Search for the cell housing the specified text and yield its (x, y) center coordinate. 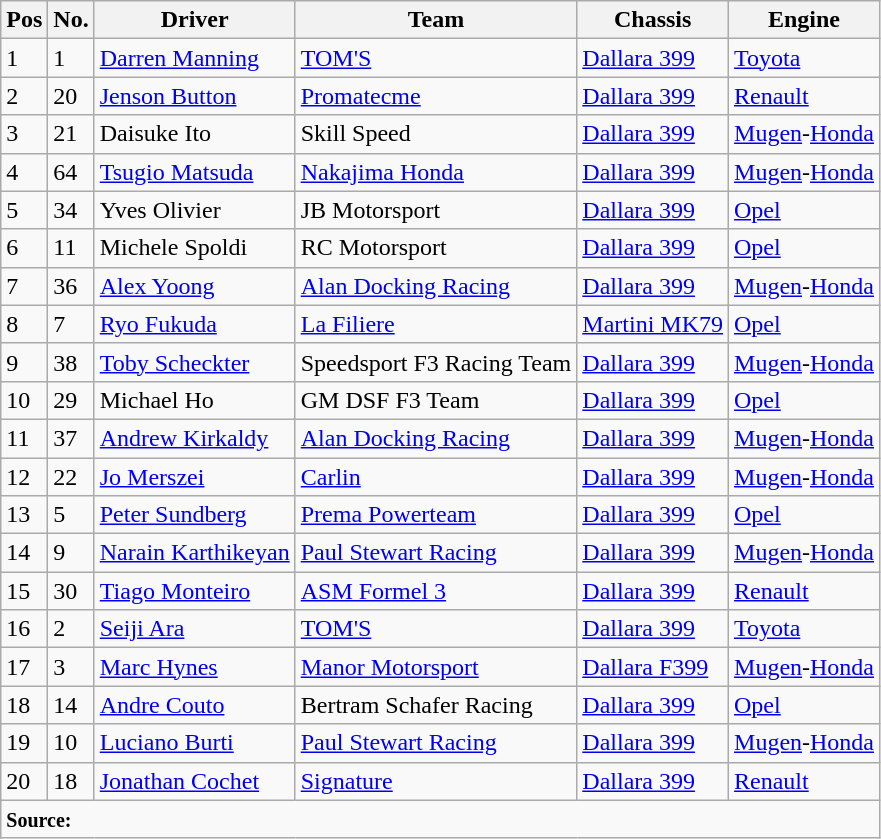
Seiji Ara (194, 629)
22 (71, 477)
36 (71, 286)
37 (71, 438)
Tsugio Matsuda (194, 172)
34 (71, 210)
Jonathan Cochet (194, 781)
Marc Hynes (194, 667)
Chassis (653, 20)
21 (71, 134)
Narain Karthikeyan (194, 553)
Prema Powerteam (436, 515)
Yves Olivier (194, 210)
Michele Spoldi (194, 248)
Daisuke Ito (194, 134)
Driver (194, 20)
JB Motorsport (436, 210)
Promatecme (436, 96)
64 (71, 172)
RC Motorsport (436, 248)
Toby Scheckter (194, 362)
Pos (24, 20)
Jo Merszei (194, 477)
Speedsport F3 Racing Team (436, 362)
Andrew Kirkaldy (194, 438)
Luciano Burti (194, 743)
Skill Speed (436, 134)
Ryo Fukuda (194, 324)
GM DSF F3 Team (436, 400)
4 (24, 172)
Darren Manning (194, 58)
Team (436, 20)
15 (24, 591)
Peter Sundberg (194, 515)
Alex Yoong (194, 286)
ASM Formel 3 (436, 591)
16 (24, 629)
Michael Ho (194, 400)
29 (71, 400)
8 (24, 324)
12 (24, 477)
19 (24, 743)
Nakajima Honda (436, 172)
No. (71, 20)
Carlin (436, 477)
Andre Couto (194, 705)
Dallara F399 (653, 667)
Manor Motorsport (436, 667)
Engine (804, 20)
Martini MK79 (653, 324)
30 (71, 591)
13 (24, 515)
La Filiere (436, 324)
Tiago Monteiro (194, 591)
Jenson Button (194, 96)
17 (24, 667)
6 (24, 248)
Signature (436, 781)
Bertram Schafer Racing (436, 705)
Source: (440, 819)
38 (71, 362)
